Find where the given text appears and provide that cell's center as [X, Y] coordinate. 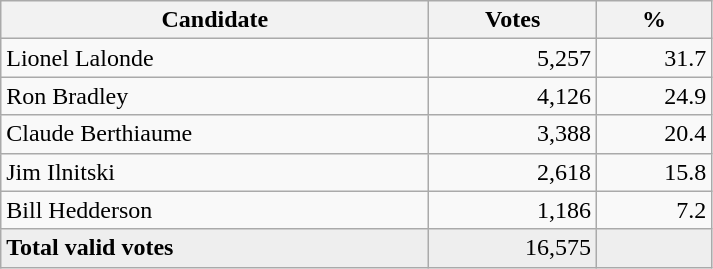
Candidate [215, 20]
Total valid votes [215, 248]
5,257 [512, 58]
20.4 [654, 134]
4,126 [512, 96]
15.8 [654, 172]
Claude Berthiaume [215, 134]
% [654, 20]
Ron Bradley [215, 96]
Jim Ilnitski [215, 172]
7.2 [654, 210]
24.9 [654, 96]
Lionel Lalonde [215, 58]
16,575 [512, 248]
1,186 [512, 210]
Votes [512, 20]
Bill Hedderson [215, 210]
2,618 [512, 172]
3,388 [512, 134]
31.7 [654, 58]
